Return [X, Y] of the center of cell containing provided text 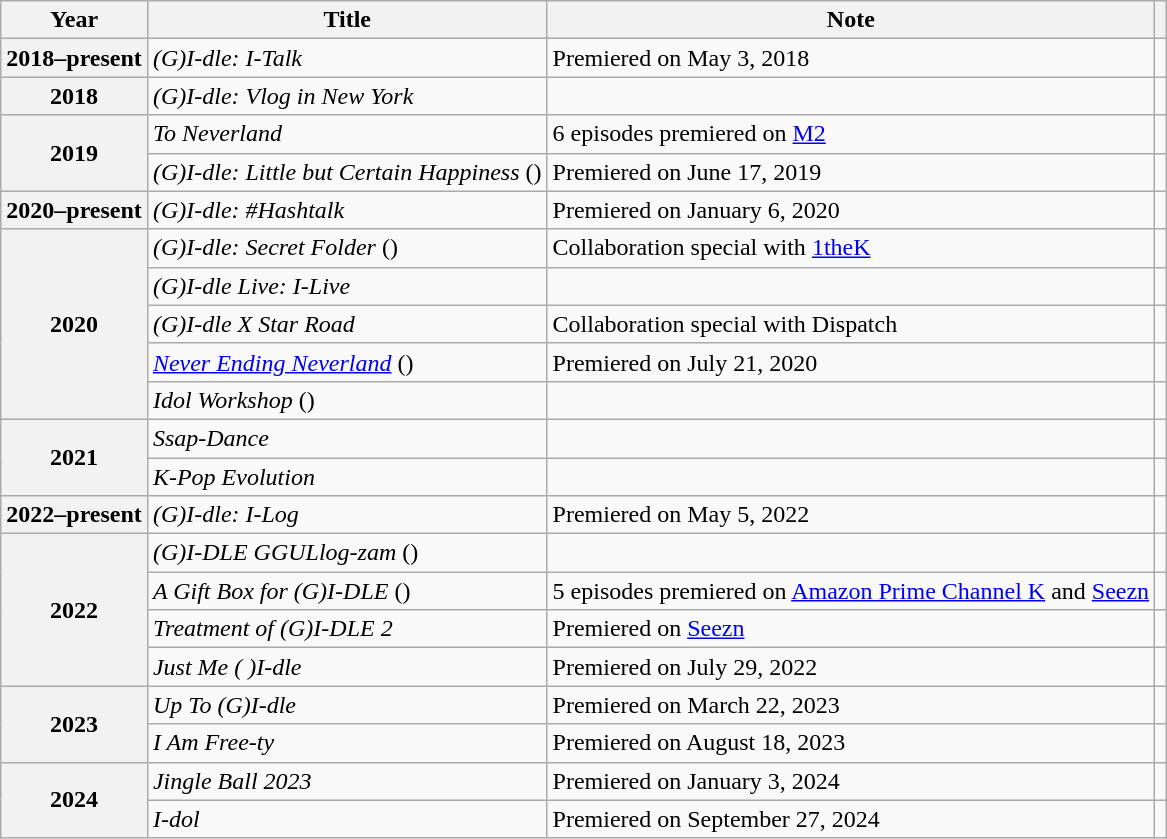
2022–present [74, 515]
Never Ending Neverland () [347, 362]
Up To (G)I-dle [347, 705]
Premiered on May 5, 2022 [851, 515]
A Gift Box for (G)I-DLE () [347, 591]
Jingle Ball 2023 [347, 781]
6 episodes premiered on M2 [851, 134]
K-Pop Evolution [347, 477]
Premiered on July 21, 2020 [851, 362]
Premiered on September 27, 2024 [851, 819]
Premiered on May 3, 2018 [851, 58]
Premiered on Seezn [851, 629]
2023 [74, 724]
2018 [74, 96]
(G)I-dle: Secret Folder () [347, 248]
Premiered on January 3, 2024 [851, 781]
I Am Free-ty [347, 743]
(G)I-dle Live: I-Live [347, 286]
2020 [74, 324]
Premiered on January 6, 2020 [851, 210]
To Neverland [347, 134]
(G)I-DLE GGULlog-zam () [347, 553]
Title [347, 20]
2020–present [74, 210]
2024 [74, 800]
Collaboration special with 1theK [851, 248]
(G)I-dle X Star Road [347, 324]
2021 [74, 457]
Premiered on August 18, 2023 [851, 743]
(G)I-dle: #Hashtalk [347, 210]
Premiered on March 22, 2023 [851, 705]
Year [74, 20]
2019 [74, 153]
(G)I-dle: I-Talk [347, 58]
Note [851, 20]
Idol Workshop () [347, 400]
Collaboration special with Dispatch [851, 324]
(G)I-dle: Vlog in New York [347, 96]
(G)I-dle: I-Log [347, 515]
I-dol [347, 819]
Premiered on July 29, 2022 [851, 667]
Premiered on June 17, 2019 [851, 172]
2018–present [74, 58]
Ssap-Dance [347, 438]
(G)I-dle: Little but Certain Happiness () [347, 172]
5 episodes premiered on Amazon Prime Channel K and Seezn [851, 591]
2022 [74, 610]
Treatment of (G)I-DLE 2 [347, 629]
Just Me ( )I-dle [347, 667]
